Scan for the cell matching the given text and deliver its [X, Y] coordinate at center. 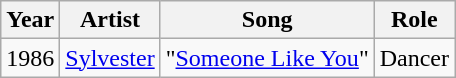
Year [30, 20]
Dancer [414, 58]
Sylvester [110, 58]
"Someone Like You" [267, 58]
Song [267, 20]
Role [414, 20]
Artist [110, 20]
1986 [30, 58]
